Detect which cell encompasses the target text, then output its (X, Y) center coordinate. 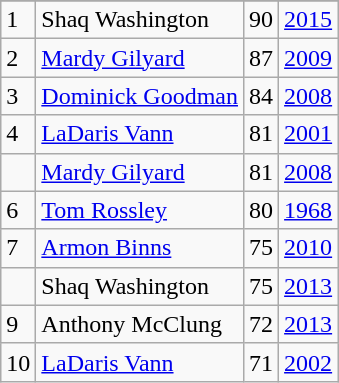
7 (18, 248)
2015 (308, 20)
71 (262, 362)
2010 (308, 248)
Anthony McClung (140, 324)
Dominick Goodman (140, 96)
9 (18, 324)
6 (18, 210)
2001 (308, 134)
72 (262, 324)
Armon Binns (140, 248)
80 (262, 210)
90 (262, 20)
Tom Rossley (140, 210)
1968 (308, 210)
87 (262, 58)
3 (18, 96)
1 (18, 20)
4 (18, 134)
2002 (308, 362)
10 (18, 362)
2 (18, 58)
84 (262, 96)
2009 (308, 58)
